Locate the cell with the specified text and output its [X, Y] center coordinate. 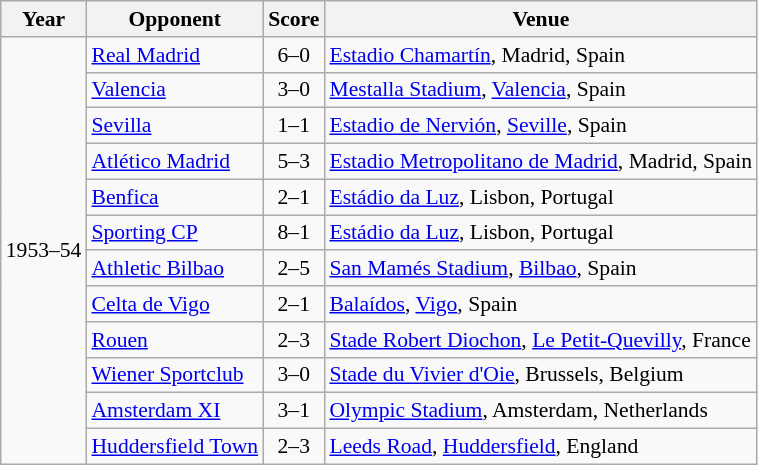
Olympic Stadium, Amsterdam, Netherlands [540, 411]
5–3 [294, 162]
Benfica [174, 197]
3–1 [294, 411]
Wiener Sportclub [174, 375]
1953–54 [44, 251]
Score [294, 19]
Estadio Chamartín, Madrid, Spain [540, 55]
Real Madrid [174, 55]
Estadio Metropolitano de Madrid, Madrid, Spain [540, 162]
Rouen [174, 340]
2–5 [294, 269]
Atlético Madrid [174, 162]
Estadio de Nervión, Seville, Spain [540, 126]
Amsterdam XI [174, 411]
Venue [540, 19]
Valencia [174, 90]
8–1 [294, 233]
Sporting CP [174, 233]
Opponent [174, 19]
Stade du Vivier d'Oie, Brussels, Belgium [540, 375]
Huddersfield Town [174, 447]
Stade Robert Diochon, Le Petit-Quevilly, France [540, 340]
Year [44, 19]
6–0 [294, 55]
Sevilla [174, 126]
Leeds Road, Huddersfield, England [540, 447]
Athletic Bilbao [174, 269]
Balaídos, Vigo, Spain [540, 304]
San Mamés Stadium, Bilbao, Spain [540, 269]
Celta de Vigo [174, 304]
1–1 [294, 126]
Mestalla Stadium, Valencia, Spain [540, 90]
